Provide the [x, y] coordinate of the cell's center where the given text is located.  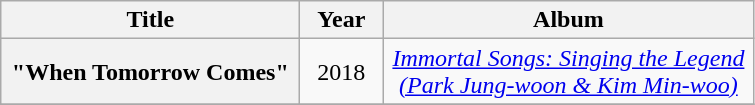
Album [568, 20]
Immortal Songs: Singing the Legend (Park Jung-woon & Kim Min-woo) [568, 72]
Title [150, 20]
2018 [342, 72]
Year [342, 20]
"When Tomorrow Comes" [150, 72]
